Detect which cell encompasses the target text, then output its [x, y] center coordinate. 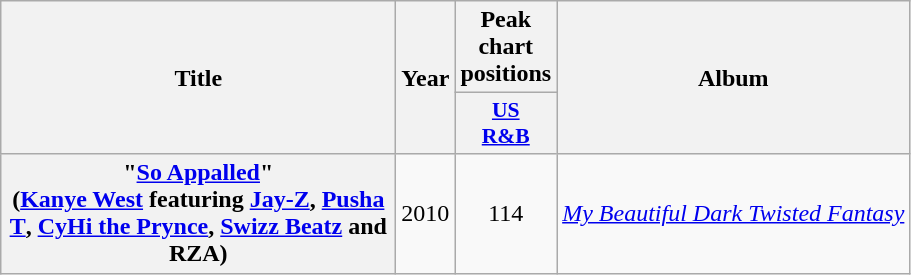
USR&B [506, 124]
Year [426, 78]
Album [734, 78]
2010 [426, 214]
Peak chart positions [506, 47]
My Beautiful Dark Twisted Fantasy [734, 214]
Title [198, 78]
114 [506, 214]
"So Appalled"(Kanye West featuring Jay-Z, Pusha T, CyHi the Prynce, Swizz Beatz and RZA) [198, 214]
